Return (X, Y) of the center of cell containing provided text 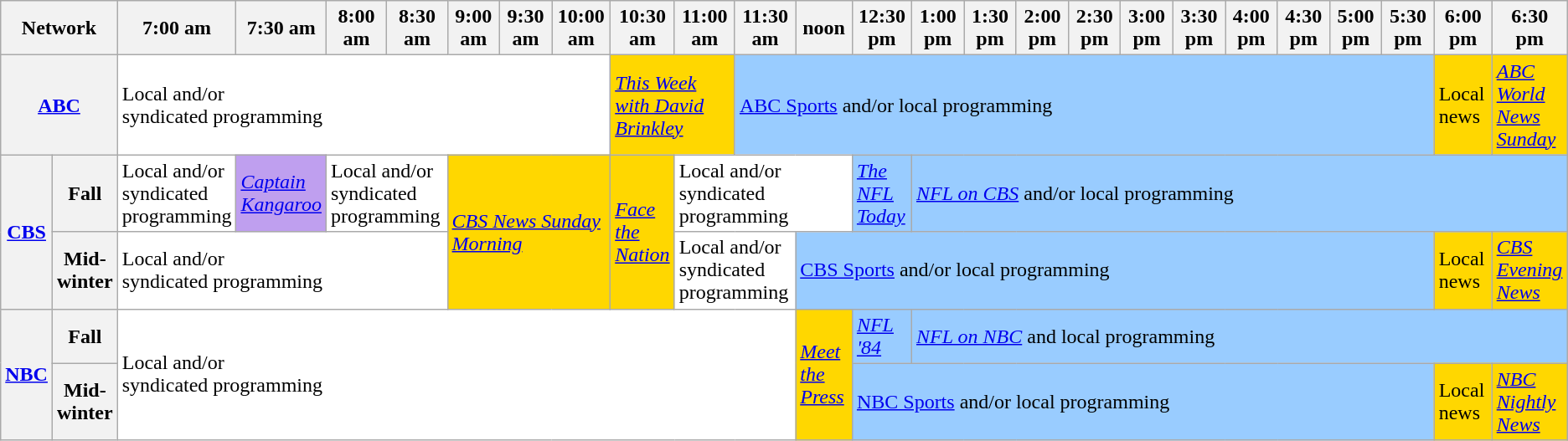
8:30 am (417, 28)
This Week with David Brinkley (673, 105)
NFL on CBS and/or local programming (1240, 193)
ABC World News Sunday (1529, 105)
11:30 am (765, 28)
5:30 pm (1408, 28)
4:00 pm (1251, 28)
NBC (27, 375)
noon (824, 28)
Captain Kangaroo (281, 193)
1:00 pm (937, 28)
8:00 am (356, 28)
CBS News Sunday Morning (529, 232)
Meet the Press (824, 375)
2:00 pm (1042, 28)
ABC Sports and/or local programming (1084, 105)
3:30 pm (1199, 28)
2:30 pm (1095, 28)
5:00 pm (1355, 28)
4:30 pm (1303, 28)
9:00 am (473, 28)
6:30 pm (1529, 28)
The NFL Today (881, 193)
NBC Sports and/or local programming (1142, 402)
10:00 am (581, 28)
3:00 pm (1147, 28)
6:00 pm (1462, 28)
7:00 am (177, 28)
7:30 am (281, 28)
ABC (59, 105)
CBS (27, 232)
Face the Nation (642, 232)
11:00 am (704, 28)
9:30 am (525, 28)
Network (59, 28)
NBC Nightly News (1529, 402)
10:30 am (642, 28)
12:30 pm (881, 28)
CBS Sports and/or local programming (1115, 270)
NFL '84 (881, 336)
1:30 pm (990, 28)
NFL on NBC and local programming (1240, 336)
CBS Evening News (1529, 270)
